Extract the (X, Y) coordinate from the center of the cell holding the provided text.  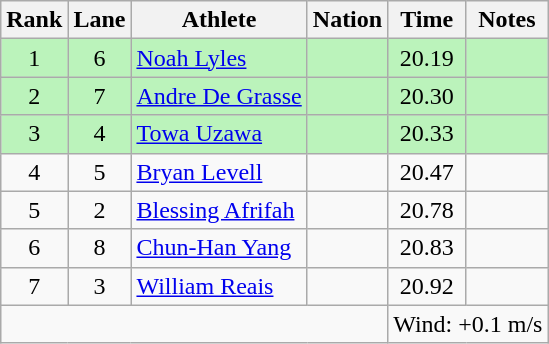
Lane (100, 20)
Towa Uzawa (219, 134)
Blessing Afrifah (219, 210)
Bryan Levell (219, 172)
Athlete (219, 20)
20.47 (427, 172)
20.83 (427, 248)
20.33 (427, 134)
Noah Lyles (219, 58)
20.30 (427, 96)
William Reais (219, 286)
20.92 (427, 286)
Nation (347, 20)
1 (34, 58)
Notes (507, 20)
Wind: +0.1 m/s (468, 324)
8 (100, 248)
Rank (34, 20)
Andre De Grasse (219, 96)
20.78 (427, 210)
Time (427, 20)
Chun-Han Yang (219, 248)
20.19 (427, 58)
